Determine the [X, Y] coordinate at the center of the cell enclosing the given text.  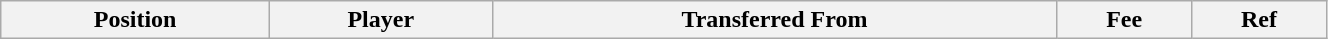
Position [136, 20]
Ref [1260, 20]
Fee [1124, 20]
Player [380, 20]
Transferred From [774, 20]
